Return [x, y] of the center of cell containing provided text 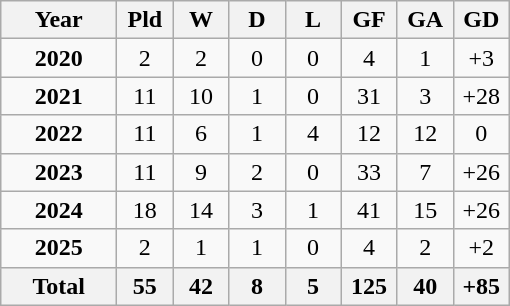
+2 [481, 248]
125 [369, 286]
GD [481, 20]
9 [201, 172]
+3 [481, 58]
55 [145, 286]
GA [425, 20]
33 [369, 172]
8 [257, 286]
2025 [59, 248]
40 [425, 286]
41 [369, 210]
42 [201, 286]
Year [59, 20]
Total [59, 286]
2020 [59, 58]
+28 [481, 96]
W [201, 20]
2022 [59, 134]
6 [201, 134]
15 [425, 210]
14 [201, 210]
D [257, 20]
+85 [481, 286]
L [313, 20]
5 [313, 286]
31 [369, 96]
Pld [145, 20]
18 [145, 210]
2021 [59, 96]
10 [201, 96]
2023 [59, 172]
2024 [59, 210]
GF [369, 20]
7 [425, 172]
